For the text-containing cell, return its midpoint in (x, y) coordinate format. 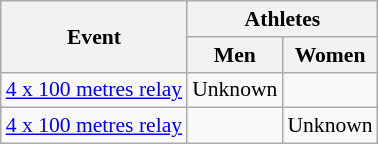
Men (234, 55)
Event (94, 36)
Athletes (282, 19)
Women (330, 55)
